Extract the [x, y] coordinate from the center of the cell holding the provided text.  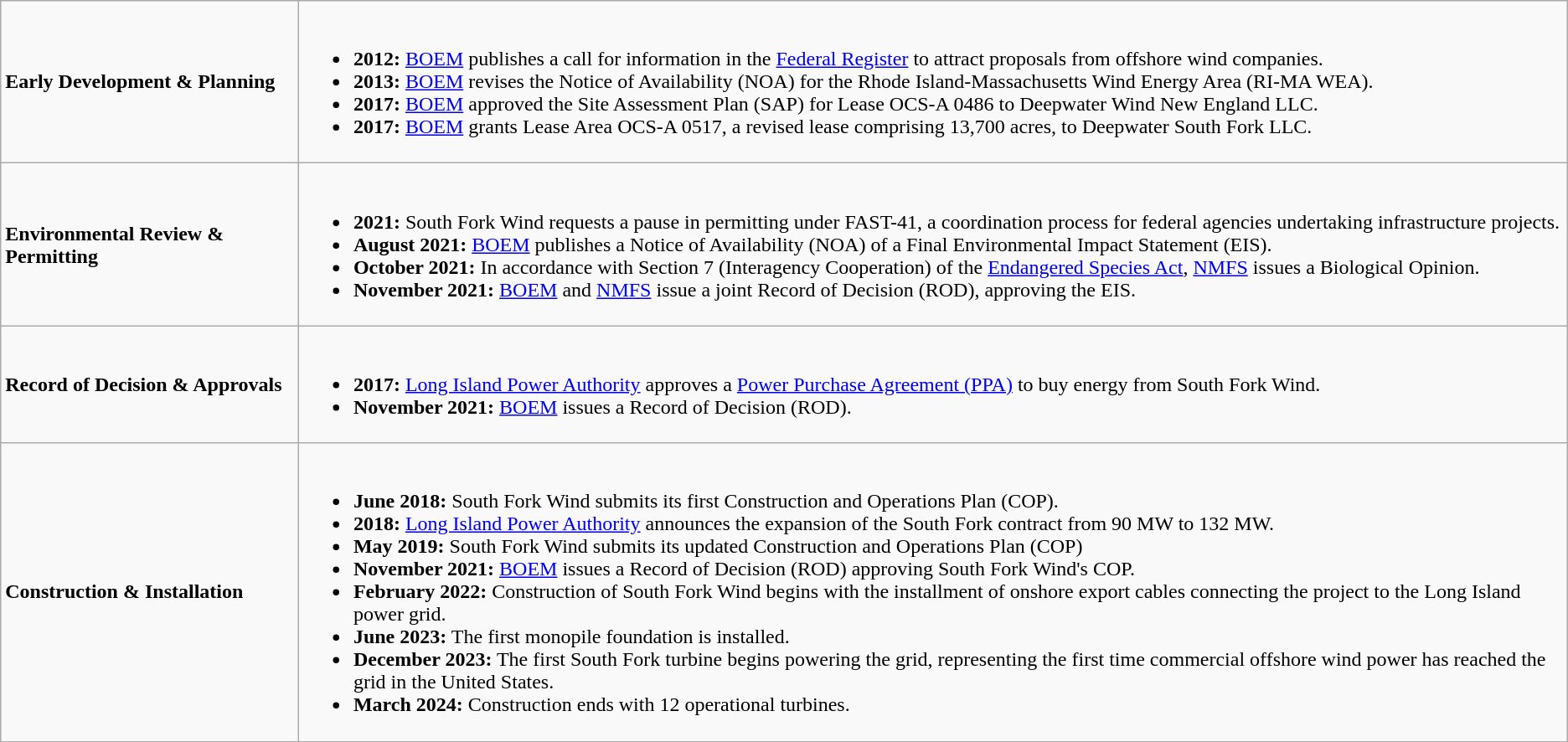
Record of Decision & Approvals [150, 384]
Construction & Installation [150, 592]
Environmental Review & Permitting [150, 245]
Early Development & Planning [150, 82]
